Capture the cell that displays the provided text and extract its (x, y) central coordinate. 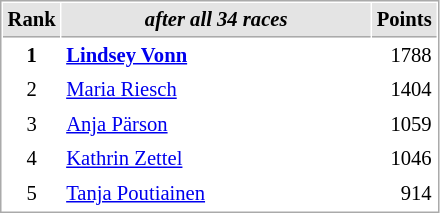
914 (404, 194)
3 (32, 124)
4 (32, 158)
Tanja Poutiainen (216, 194)
Lindsey Vonn (216, 56)
Kathrin Zettel (216, 158)
5 (32, 194)
1788 (404, 56)
1059 (404, 124)
after all 34 races (216, 20)
1046 (404, 158)
Anja Pärson (216, 124)
1 (32, 56)
Points (404, 20)
2 (32, 90)
Maria Riesch (216, 90)
Rank (32, 20)
1404 (404, 90)
